Provide the (x, y) coordinate of the cell's center where the given text is located.  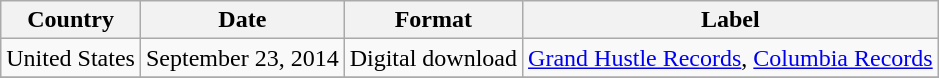
United States (71, 58)
Digital download (433, 58)
Format (433, 20)
Date (242, 20)
Grand Hustle Records, Columbia Records (731, 58)
September 23, 2014 (242, 58)
Label (731, 20)
Country (71, 20)
